Extract the (x, y) coordinate from the center of the cell holding the provided text.  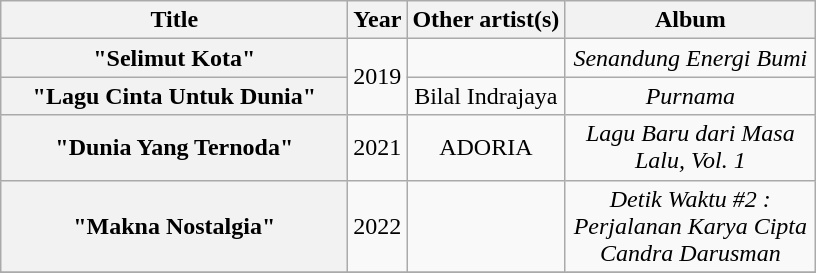
2022 (378, 226)
Other artist(s) (486, 20)
Purnama (690, 96)
Bilal Indrajaya (486, 96)
"Lagu Cinta Untuk Dunia" (174, 96)
Detik Waktu #2 : Perjalanan Karya Cipta Candra Darusman (690, 226)
2019 (378, 77)
"Dunia Yang Ternoda" (174, 148)
Senandung Energi Bumi (690, 58)
ADORIA (486, 148)
"Selimut Kota" (174, 58)
"Makna Nostalgia" (174, 226)
Title (174, 20)
Year (378, 20)
Album (690, 20)
2021 (378, 148)
Lagu Baru dari Masa Lalu, Vol. 1 (690, 148)
